Identify which cell holds the provided text, then report its (X, Y) central coordinate. 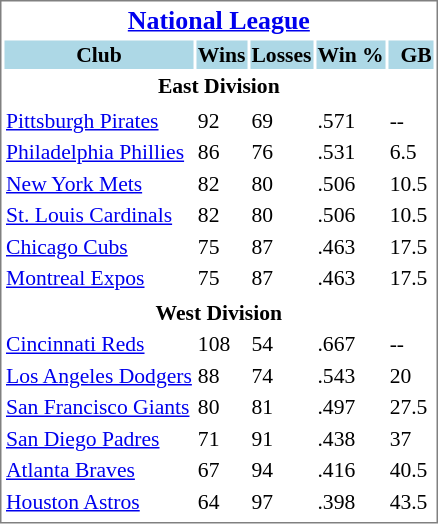
67 (222, 470)
108 (222, 344)
71 (222, 438)
San Francisco Giants (98, 407)
East Division (218, 86)
Wins (222, 54)
Losses (282, 54)
76 (282, 152)
National League (218, 20)
97 (282, 502)
43.5 (410, 502)
88 (222, 376)
86 (222, 152)
.438 (350, 438)
San Diego Padres (98, 438)
Los Angeles Dodgers (98, 376)
54 (282, 344)
.571 (350, 120)
74 (282, 376)
94 (282, 470)
.543 (350, 376)
Pittsburgh Pirates (98, 120)
91 (282, 438)
Houston Astros (98, 502)
20 (410, 376)
27.5 (410, 407)
Philadelphia Phillies (98, 152)
Club (98, 54)
St. Louis Cardinals (98, 215)
40.5 (410, 470)
69 (282, 120)
92 (222, 120)
.398 (350, 502)
Montreal Expos (98, 278)
64 (222, 502)
Cincinnati Reds (98, 344)
New York Mets (98, 184)
37 (410, 438)
6.5 (410, 152)
.531 (350, 152)
.416 (350, 470)
GB (410, 54)
81 (282, 407)
.667 (350, 344)
Win % (350, 54)
West Division (218, 312)
Atlanta Braves (98, 470)
Chicago Cubs (98, 246)
.497 (350, 407)
